Search for the cell housing the specified text and yield its (X, Y) center coordinate. 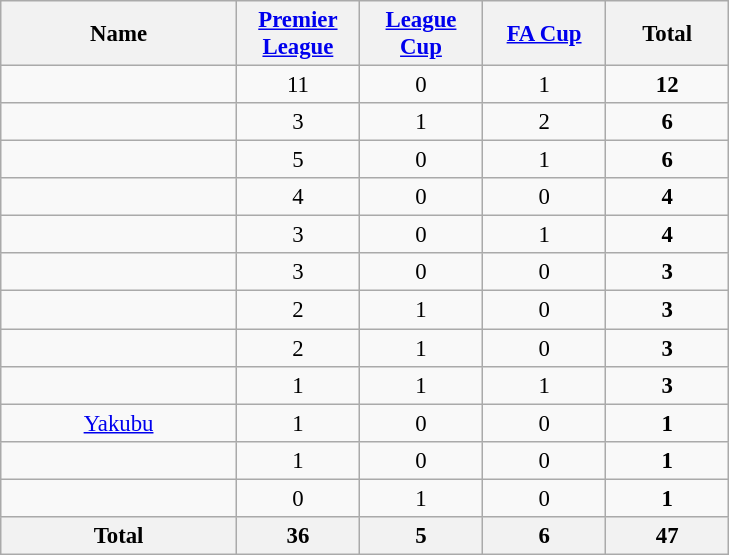
11 (298, 85)
LeagueCup (420, 34)
Yakubu (119, 423)
12 (668, 85)
Name (119, 34)
FA Cup (544, 34)
47 (668, 536)
PremierLeague (298, 34)
36 (298, 536)
